Pinpoint the cell where the given text exists, returning its [X, Y] midpoint coordinate. 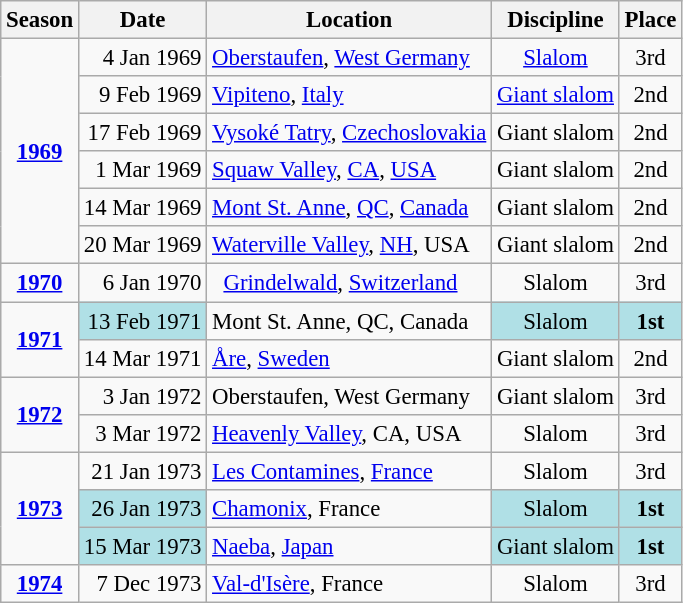
Season [40, 20]
14 Mar 1971 [142, 358]
15 Mar 1973 [142, 546]
13 Feb 1971 [142, 321]
Åre, Sweden [350, 358]
6 Jan 1970 [142, 283]
Les Contamines, France [350, 471]
1971 [40, 340]
20 Mar 1969 [142, 245]
1969 [40, 152]
1974 [40, 584]
3 Mar 1972 [142, 433]
1970 [40, 283]
1972 [40, 414]
1 Mar 1969 [142, 170]
21 Jan 1973 [142, 471]
Squaw Valley, CA, USA [350, 170]
7 Dec 1973 [142, 584]
26 Jan 1973 [142, 509]
17 Feb 1969 [142, 133]
Vipiteno, Italy [350, 95]
Waterville Valley, NH, USA [350, 245]
14 Mar 1969 [142, 208]
Vysoké Tatry, Czechoslovakia [350, 133]
4 Jan 1969 [142, 58]
Date [142, 20]
Place [650, 20]
Location [350, 20]
Val-d'Isère, France [350, 584]
3 Jan 1972 [142, 396]
Naeba, Japan [350, 546]
1973 [40, 508]
9 Feb 1969 [142, 95]
Heavenly Valley, CA, USA [350, 433]
Chamonix, France [350, 509]
Grindelwald, Switzerland [350, 283]
Discipline [556, 20]
